Return (X, Y) of the center of cell containing provided text 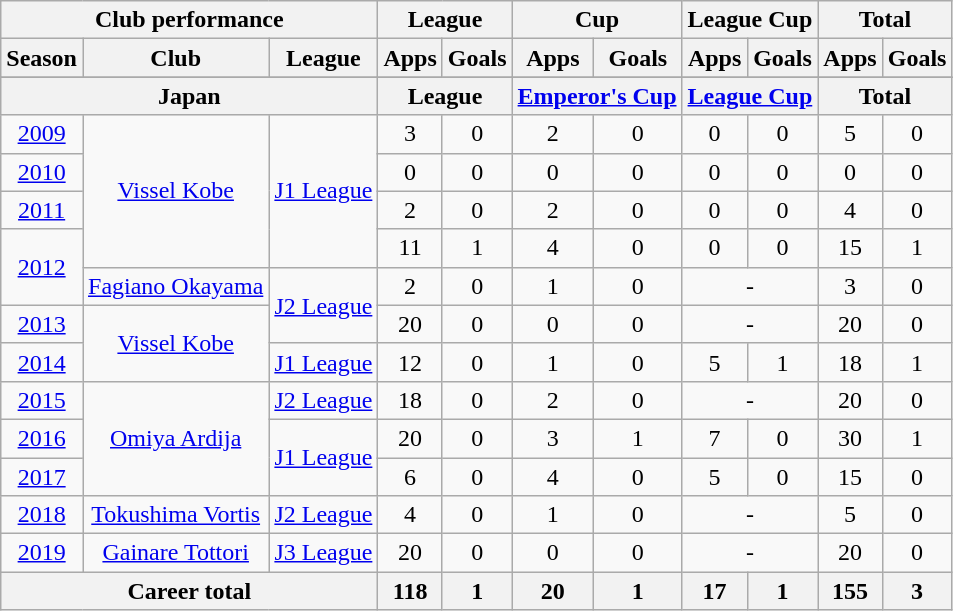
6 (410, 477)
Omiya Ardija (175, 438)
J3 League (324, 553)
Season (42, 58)
118 (410, 591)
Gainare Tottori (175, 553)
2011 (42, 210)
30 (850, 438)
2012 (42, 267)
2018 (42, 515)
Cup (597, 20)
Club (175, 58)
2013 (42, 324)
Fagiano Okayama (175, 286)
Club performance (190, 20)
155 (850, 591)
17 (714, 591)
12 (410, 362)
Career total (190, 591)
Emperor's Cup (597, 96)
2017 (42, 477)
11 (410, 248)
2009 (42, 134)
2019 (42, 553)
7 (714, 438)
2010 (42, 172)
Japan (190, 96)
Tokushima Vortis (175, 515)
2014 (42, 362)
2016 (42, 438)
2015 (42, 400)
